Return the [x, y] coordinate for the center point of the cell that contains the specified text.  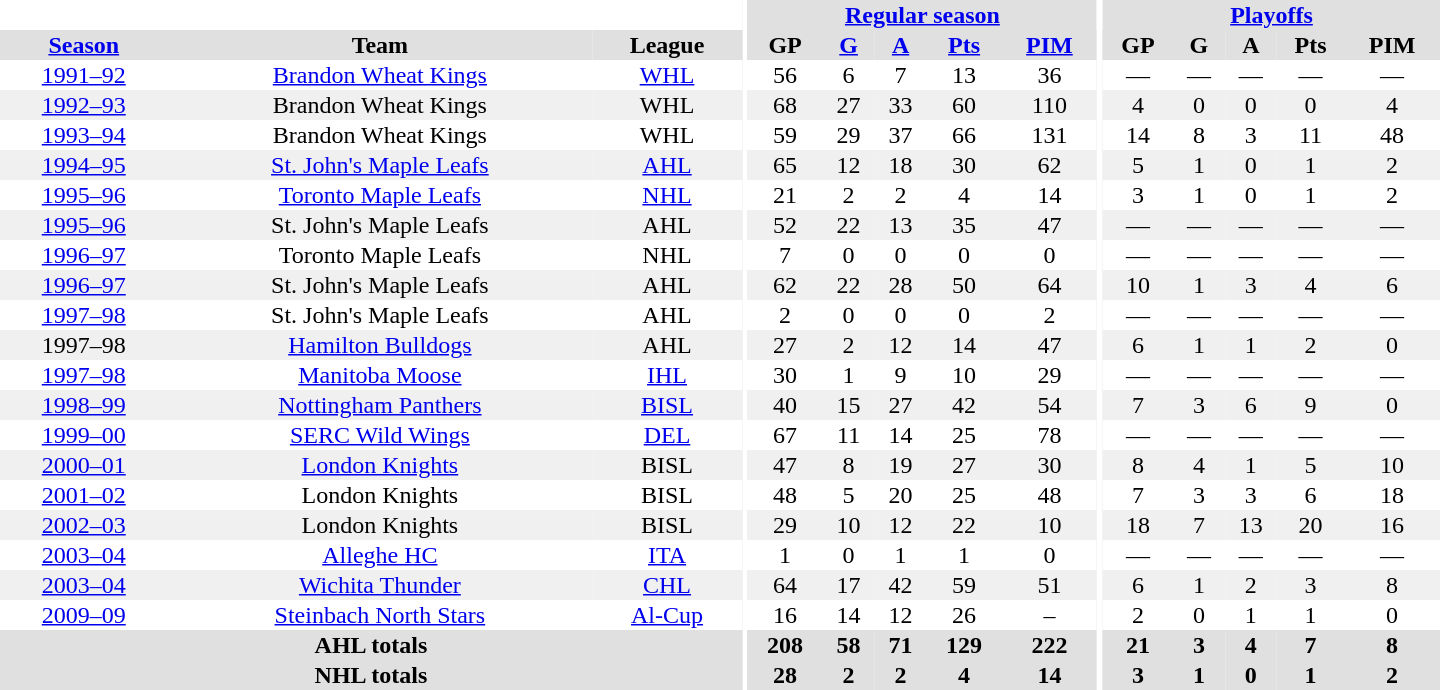
DEL [667, 435]
Al-Cup [667, 615]
1998–99 [84, 405]
35 [964, 225]
15 [849, 405]
58 [849, 645]
NHL totals [371, 675]
League [667, 45]
17 [849, 585]
60 [964, 105]
ITA [667, 555]
40 [786, 405]
56 [786, 75]
222 [1050, 645]
Regular season [923, 15]
Alleghe HC [380, 555]
Season [84, 45]
1992–93 [84, 105]
Wichita Thunder [380, 585]
66 [964, 135]
50 [964, 285]
1993–94 [84, 135]
AHL totals [371, 645]
2001–02 [84, 495]
CHL [667, 585]
37 [901, 135]
54 [1050, 405]
2000–01 [84, 465]
36 [1050, 75]
Manitoba Moose [380, 375]
129 [964, 645]
Steinbach North Stars [380, 615]
68 [786, 105]
71 [901, 645]
Nottingham Panthers [380, 405]
51 [1050, 585]
131 [1050, 135]
Hamilton Bulldogs [380, 345]
208 [786, 645]
67 [786, 435]
Playoffs [1272, 15]
1994–95 [84, 165]
IHL [667, 375]
78 [1050, 435]
Team [380, 45]
26 [964, 615]
52 [786, 225]
19 [901, 465]
1999–00 [84, 435]
1991–92 [84, 75]
2009–09 [84, 615]
2002–03 [84, 525]
– [1050, 615]
SERC Wild Wings [380, 435]
33 [901, 105]
65 [786, 165]
110 [1050, 105]
